Extract the (x, y) coordinate from the center of the cell holding the provided text.  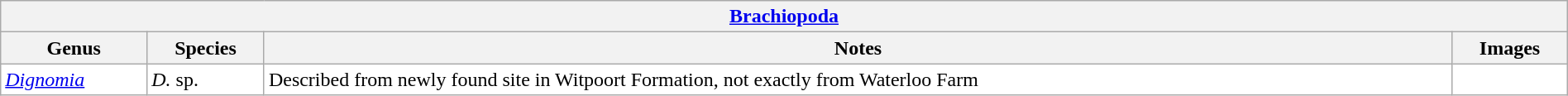
Images (1510, 48)
D. sp. (206, 79)
Genus (74, 48)
Species (206, 48)
Notes (858, 48)
Dignomia (74, 79)
Brachiopoda (784, 17)
Described from newly found site in Witpoort Formation, not exactly from Waterloo Farm (858, 79)
